Return (x, y) of the center of cell containing provided text 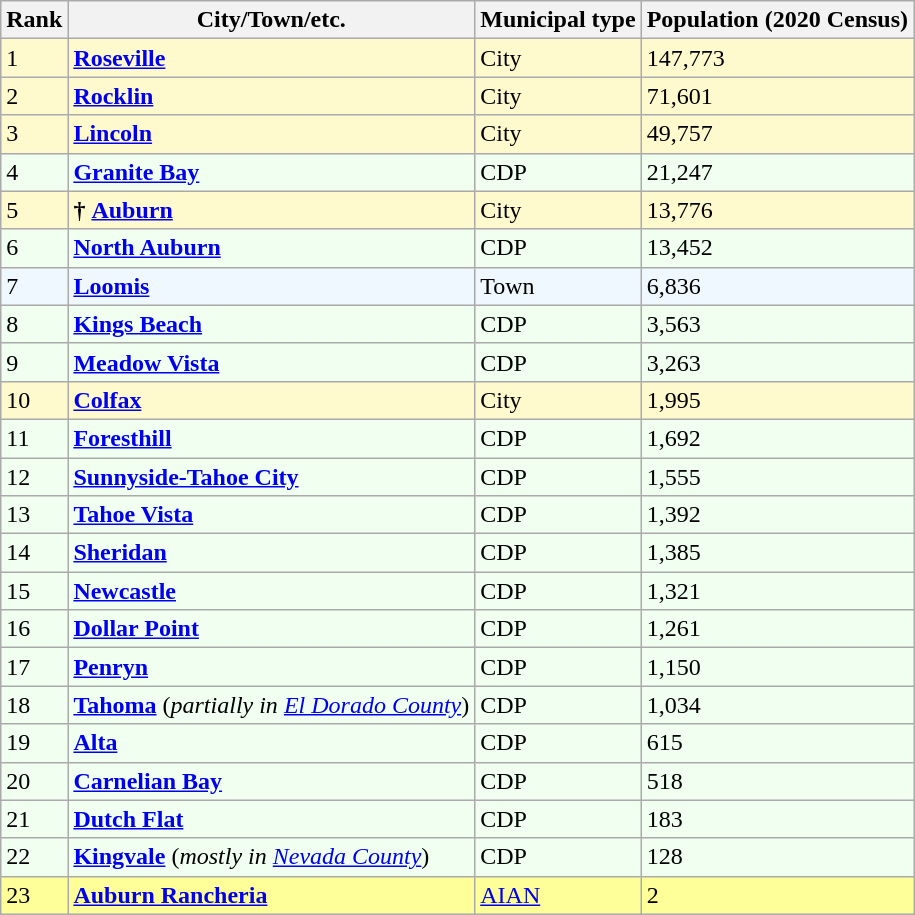
Rocklin (272, 96)
3,563 (777, 324)
Colfax (272, 400)
3,263 (777, 362)
Foresthill (272, 438)
9 (34, 362)
Newcastle (272, 591)
1,321 (777, 591)
615 (777, 743)
4 (34, 172)
Penryn (272, 667)
Alta (272, 743)
North Auburn (272, 248)
Sunnyside-Tahoe City (272, 477)
Sheridan (272, 553)
20 (34, 781)
13 (34, 515)
Roseville (272, 58)
13,776 (777, 210)
12 (34, 477)
Dutch Flat (272, 819)
Auburn Rancheria (272, 895)
1,261 (777, 629)
1,392 (777, 515)
City/Town/etc. (272, 20)
1,385 (777, 553)
22 (34, 857)
13,452 (777, 248)
518 (777, 781)
11 (34, 438)
Meadow Vista (272, 362)
71,601 (777, 96)
3 (34, 134)
1,692 (777, 438)
1,555 (777, 477)
Lincoln (272, 134)
17 (34, 667)
1,995 (777, 400)
6 (34, 248)
19 (34, 743)
183 (777, 819)
Population (2020 Census) (777, 20)
Tahoe Vista (272, 515)
8 (34, 324)
Rank (34, 20)
21,247 (777, 172)
Kingvale (mostly in Nevada County) (272, 857)
7 (34, 286)
1,034 (777, 705)
18 (34, 705)
Dollar Point (272, 629)
Municipal type (558, 20)
128 (777, 857)
1 (34, 58)
23 (34, 895)
† Auburn (272, 210)
15 (34, 591)
21 (34, 819)
10 (34, 400)
Loomis (272, 286)
6,836 (777, 286)
5 (34, 210)
147,773 (777, 58)
AIAN (558, 895)
Tahoma (partially in El Dorado County) (272, 705)
Kings Beach (272, 324)
16 (34, 629)
1,150 (777, 667)
Carnelian Bay (272, 781)
14 (34, 553)
Granite Bay (272, 172)
49,757 (777, 134)
Town (558, 286)
